For the text-containing cell, return its midpoint in [X, Y] coordinate format. 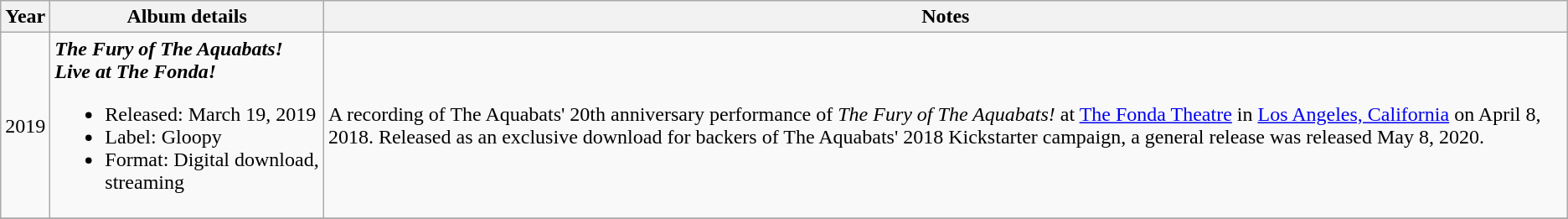
The Fury of The Aquabats! Live at The Fonda!Released: March 19, 2019Label: GloopyFormat: Digital download, streaming [188, 126]
2019 [25, 126]
Notes [945, 17]
Year [25, 17]
Album details [188, 17]
